Extract the [X, Y] coordinate from the center of the cell holding the provided text.  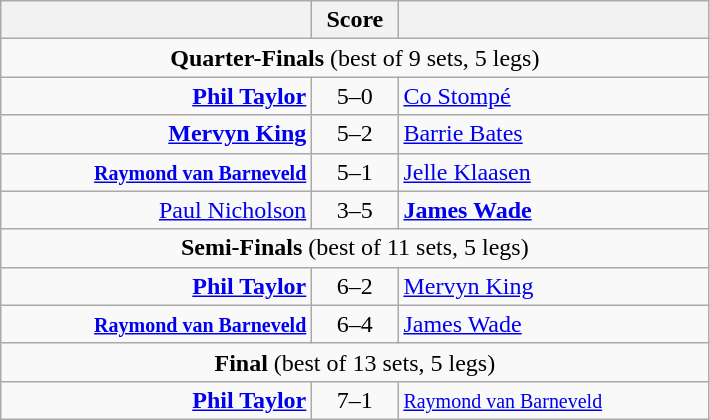
Co Stompé [554, 96]
Final (best of 13 sets, 5 legs) [355, 362]
Semi-Finals (best of 11 sets, 5 legs) [355, 248]
7–1 [355, 400]
5–0 [355, 96]
Quarter-Finals (best of 9 sets, 5 legs) [355, 58]
5–2 [355, 134]
Barrie Bates [554, 134]
Score [355, 20]
Jelle Klaasen [554, 172]
6–2 [355, 286]
5–1 [355, 172]
3–5 [355, 210]
6–4 [355, 324]
Paul Nicholson [156, 210]
